Determine the [X, Y] coordinate at the center of the cell enclosing the given text.  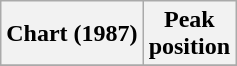
Chart (1987) [72, 34]
Peakposition [189, 34]
